Output the [X, Y] coordinate of the center of the cell containing the given text.  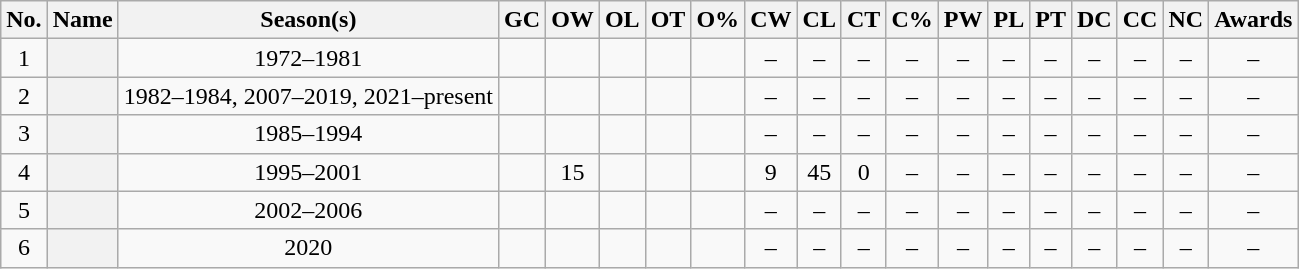
PW [963, 20]
CT [863, 20]
1985–1994 [308, 134]
PL [1009, 20]
1972–1981 [308, 58]
1982–1984, 2007–2019, 2021–present [308, 96]
3 [24, 134]
OT [668, 20]
2020 [308, 248]
CC [1140, 20]
15 [573, 172]
0 [863, 172]
2002–2006 [308, 210]
5 [24, 210]
4 [24, 172]
9 [771, 172]
Name [82, 20]
1 [24, 58]
1995–2001 [308, 172]
OW [573, 20]
Season(s) [308, 20]
GC [522, 20]
OL [622, 20]
C% [912, 20]
PT [1051, 20]
No. [24, 20]
45 [819, 172]
DC [1094, 20]
NC [1186, 20]
O% [718, 20]
2 [24, 96]
Awards [1254, 20]
CL [819, 20]
CW [771, 20]
6 [24, 248]
